Output the [X, Y] coordinate of the center of the cell containing the given text.  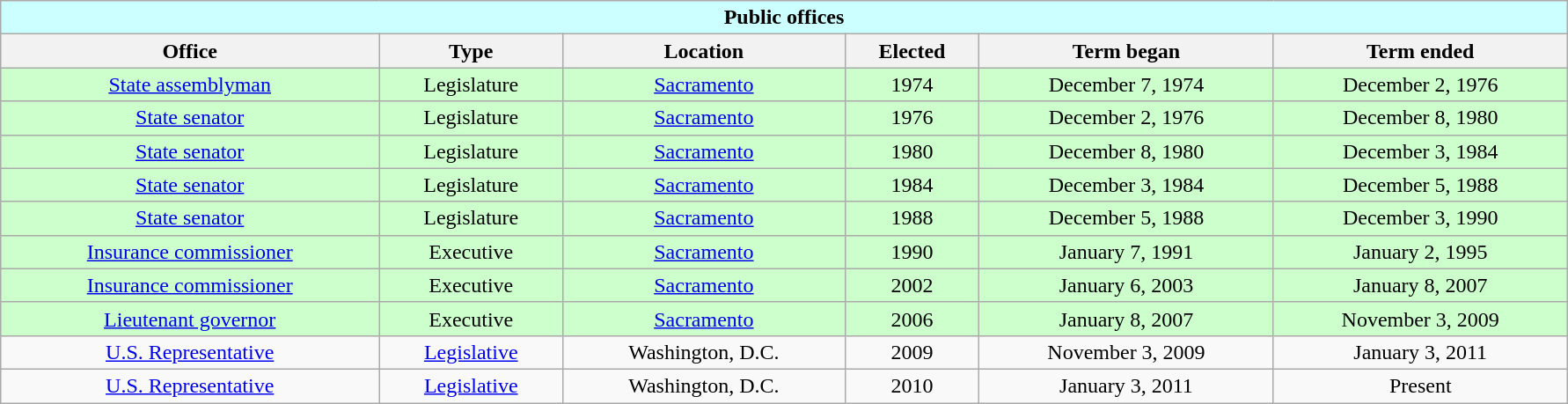
1974 [912, 84]
Location [704, 51]
1980 [912, 151]
January 2, 1995 [1420, 252]
Elected [912, 51]
2002 [912, 285]
Lieutenant governor [190, 319]
Type [472, 51]
Term ended [1420, 51]
1976 [912, 118]
2006 [912, 319]
1984 [912, 185]
1990 [912, 252]
State assemblyman [190, 84]
December 7, 1974 [1126, 84]
2009 [912, 352]
January 6, 2003 [1126, 285]
Present [1420, 386]
December 3, 1990 [1420, 218]
Term began [1126, 51]
January 7, 1991 [1126, 252]
2010 [912, 386]
Public offices [785, 18]
Office [190, 51]
1988 [912, 218]
